Identify which cell holds the provided text, then report its (X, Y) central coordinate. 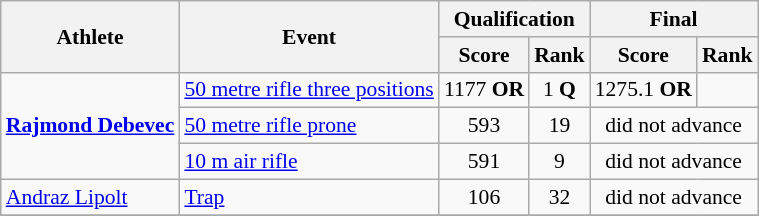
Athlete (90, 36)
9 (560, 162)
1 Q (560, 90)
1177 OR (484, 90)
Rajmond Debevec (90, 126)
50 metre rifle prone (309, 126)
106 (484, 197)
10 m air rifle (309, 162)
1275.1 OR (644, 90)
Final (674, 19)
593 (484, 126)
Trap (309, 197)
19 (560, 126)
Andraz Lipolt (90, 197)
32 (560, 197)
Qualification (514, 19)
50 metre rifle three positions (309, 90)
591 (484, 162)
Event (309, 36)
